For the text-containing cell, return its midpoint in (x, y) coordinate format. 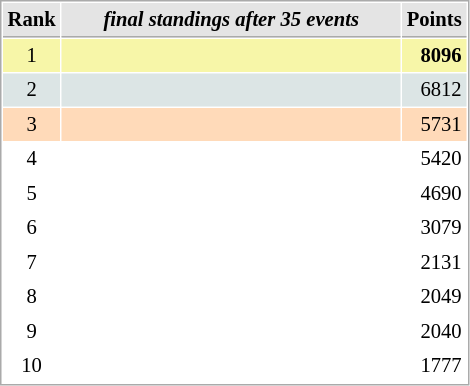
4690 (434, 194)
2049 (434, 296)
2 (32, 90)
final standings after 35 events (232, 20)
5731 (434, 124)
3079 (434, 228)
8 (32, 296)
5 (32, 194)
1777 (434, 366)
7 (32, 262)
9 (32, 332)
3 (32, 124)
6 (32, 228)
Rank (32, 20)
8096 (434, 56)
4 (32, 158)
5420 (434, 158)
6812 (434, 90)
1 (32, 56)
2040 (434, 332)
Points (434, 20)
2131 (434, 262)
10 (32, 366)
